Pinpoint the cell where the given text exists, returning its (X, Y) midpoint coordinate. 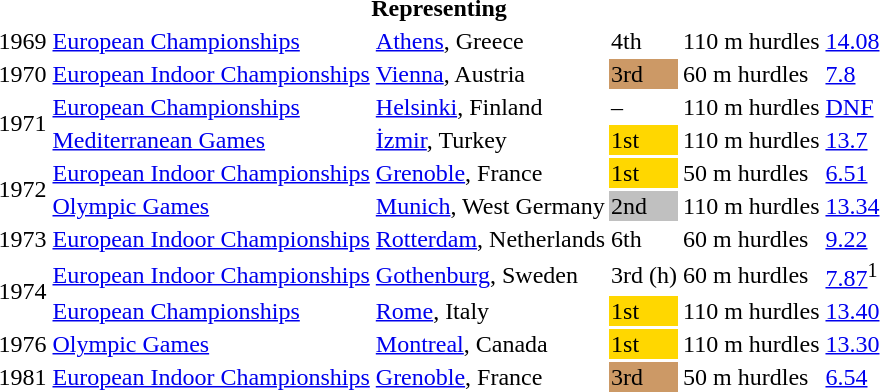
İzmir, Turkey (490, 140)
Mediterranean Games (211, 140)
Gothenburg, Sweden (490, 275)
Vienna, Austria (490, 74)
2nd (644, 206)
Montreal, Canada (490, 344)
3rd (h) (644, 275)
Athens, Greece (490, 41)
6th (644, 239)
Rome, Italy (490, 311)
– (644, 107)
Helsinki, Finland (490, 107)
Rotterdam, Netherlands (490, 239)
4th (644, 41)
Munich, West Germany (490, 206)
